Pinpoint the cell where the given text exists, returning its [X, Y] midpoint coordinate. 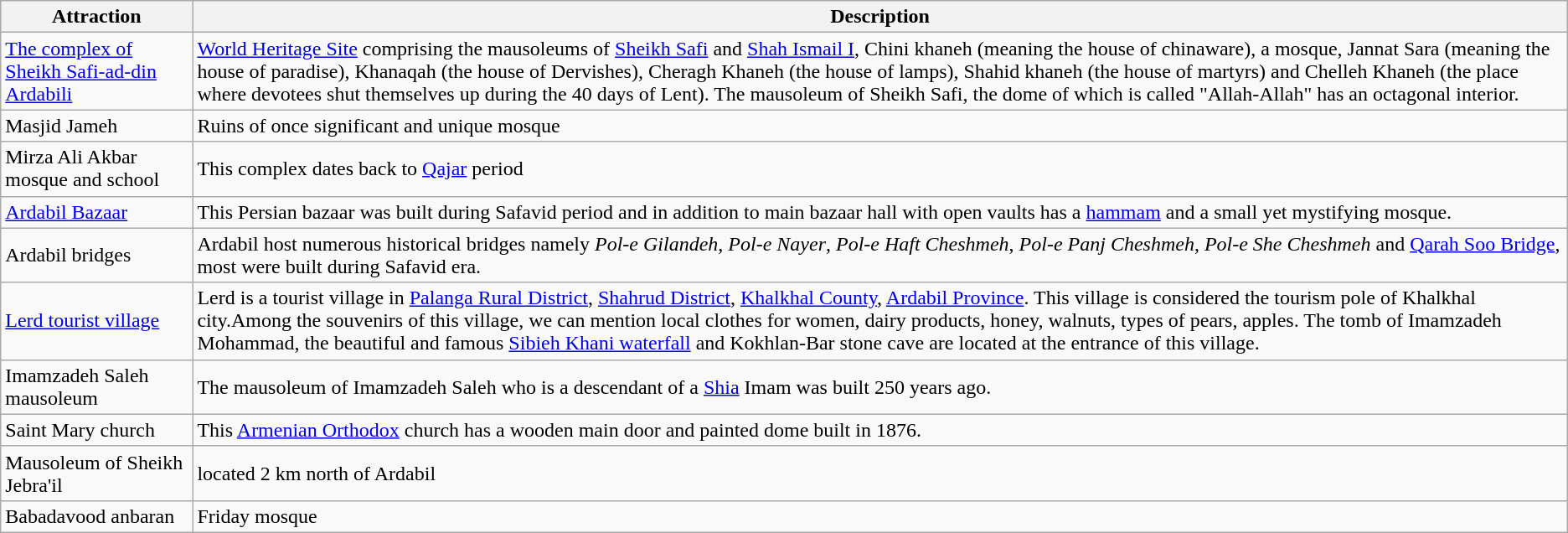
Ardabil bridges [97, 255]
The complex of Sheikh Safi-ad-din Ardabili [97, 71]
Imamzadeh Saleh mausoleum [97, 387]
Friday mosque [879, 516]
This complex dates back to Qajar period [879, 169]
Saint Mary church [97, 430]
Masjid Jameh [97, 126]
The mausoleum of Imamzadeh Saleh who is a descendant of a Shia Imam was built 250 years ago. [879, 387]
Mirza Ali Akbar mosque and school [97, 169]
This Armenian Orthodox church has a wooden main door and painted dome built in 1876. [879, 430]
Attraction [97, 17]
Babadavood anbaran [97, 516]
Ruins of once significant and unique mosque [879, 126]
located 2 km north of Ardabil [879, 473]
Description [879, 17]
Lerd tourist village [97, 321]
Ardabil Bazaar [97, 212]
Mausoleum of Sheikh Jebra'il [97, 473]
